Pinpoint the cell where the given text exists, returning its (x, y) midpoint coordinate. 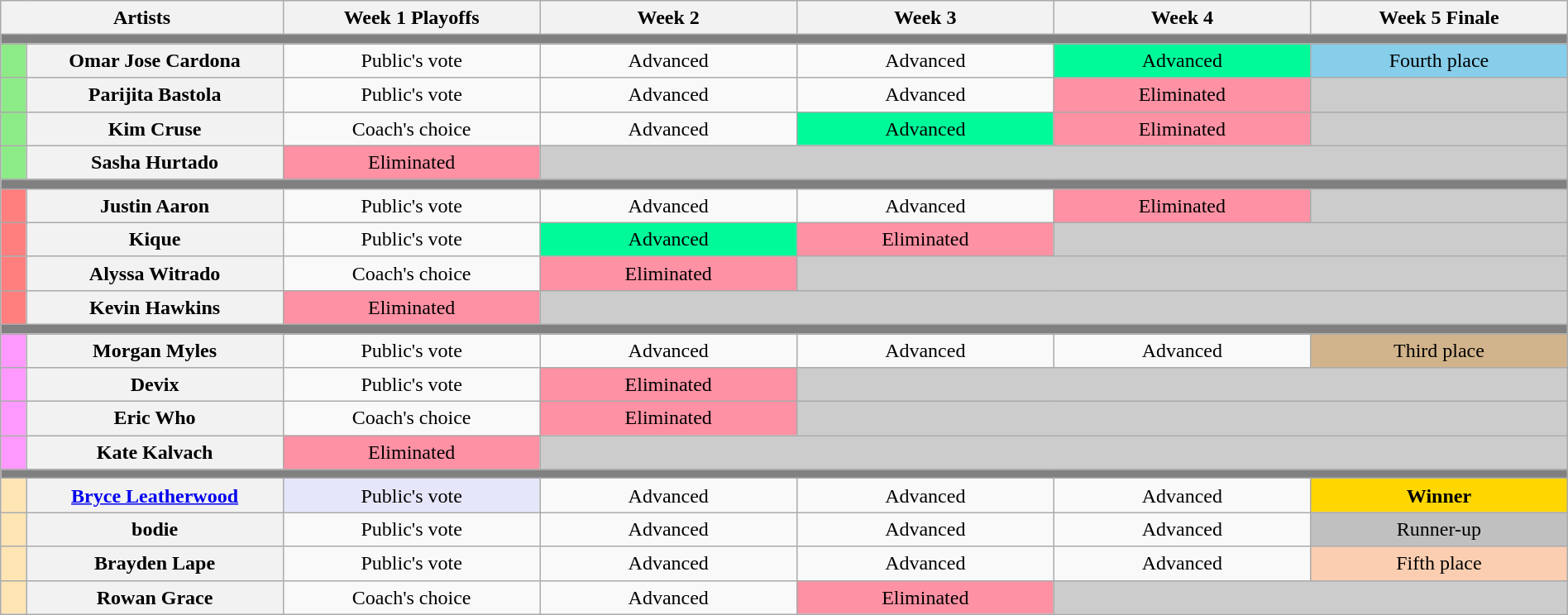
Fifth place (1439, 564)
Kim Cruse (155, 129)
Artists (142, 18)
Eric Who (155, 418)
Sasha Hurtado (155, 162)
Third place (1439, 350)
Omar Jose Cardona (155, 61)
bodie (155, 529)
Brayden Lape (155, 564)
Winner (1439, 496)
Kate Kalvach (155, 453)
Rowan Grace (155, 597)
Week 1 Playoffs (412, 18)
Week 4 (1183, 18)
Morgan Myles (155, 350)
Devix (155, 385)
Justin Aaron (155, 205)
Week 5 Finale (1439, 18)
Week 2 (668, 18)
Parijita Bastola (155, 94)
Kevin Hawkins (155, 307)
Alyssa Witrado (155, 273)
Bryce Leatherwood (155, 496)
Runner-up (1439, 529)
Kique (155, 240)
Week 3 (925, 18)
Fourth place (1439, 61)
